Return (x, y) of the center of cell containing provided text 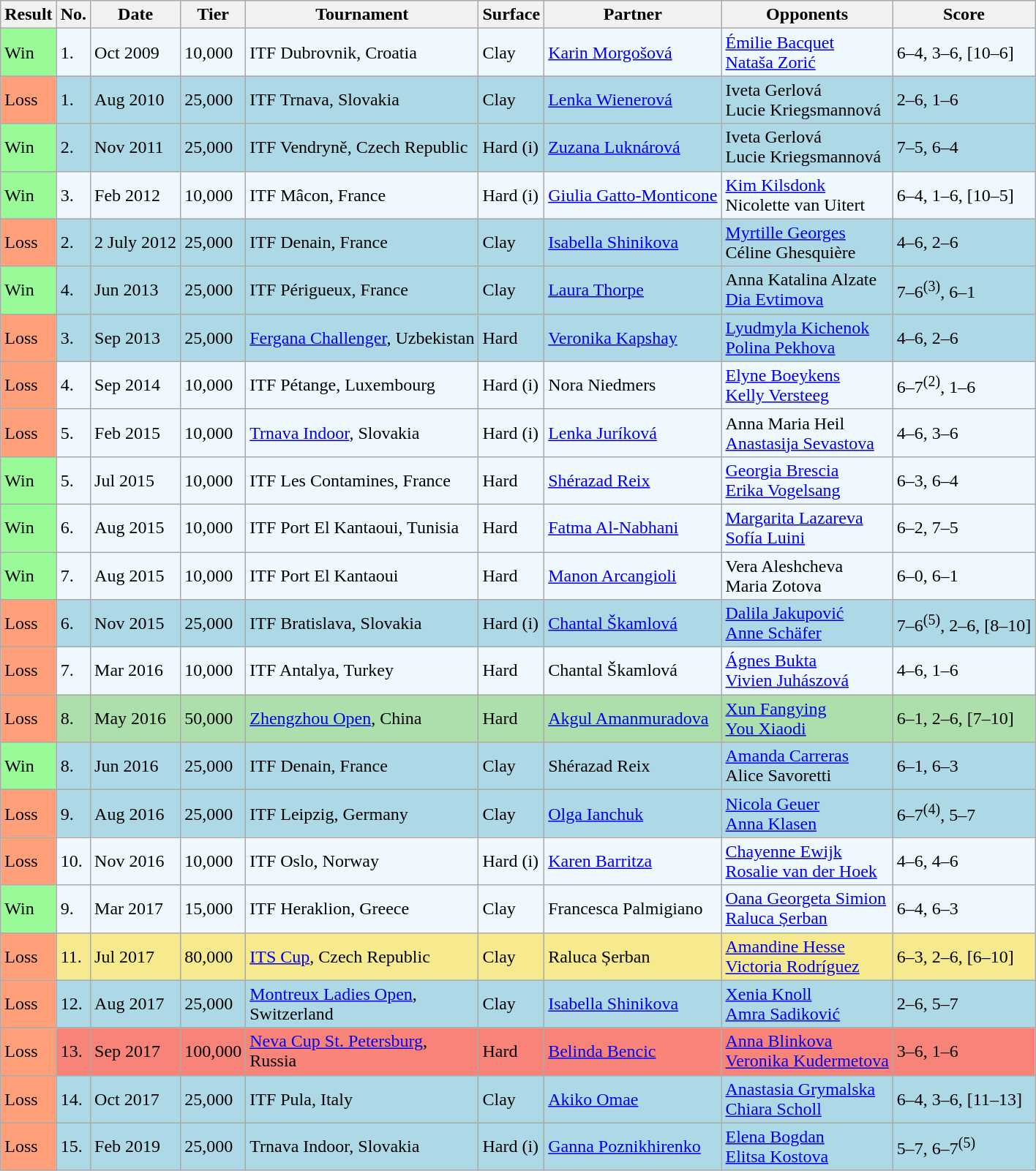
4–6, 3–6 (964, 433)
Result (29, 15)
Score (964, 15)
100,000 (214, 1052)
Karin Morgošová (633, 53)
Aug 2010 (136, 99)
6–1, 2–6, [7–10] (964, 718)
Francesca Palmigiano (633, 908)
7–6(3), 6–1 (964, 290)
4–6, 4–6 (964, 862)
50,000 (214, 718)
Oct 2017 (136, 1099)
13. (73, 1052)
6–7(4), 5–7 (964, 813)
5–7, 6–7(5) (964, 1147)
2–6, 1–6 (964, 99)
ITF Port El Kantaoui (362, 575)
Lenka Wienerová (633, 99)
2–6, 5–7 (964, 1004)
Elena Bogdan Elitsa Kostova (807, 1147)
Georgia Brescia Erika Vogelsang (807, 480)
ITF Oslo, Norway (362, 862)
Anna Maria Heil Anastasija Sevastova (807, 433)
May 2016 (136, 718)
Dalila Jakupović Anne Schäfer (807, 623)
Laura Thorpe (633, 290)
No. (73, 15)
Opponents (807, 15)
Amandine Hesse Victoria Rodríguez (807, 957)
15,000 (214, 908)
Date (136, 15)
Veronika Kapshay (633, 338)
Elyne Boeykens Kelly Versteeg (807, 385)
ITF Dubrovnik, Croatia (362, 53)
ITF Mâcon, France (362, 195)
Surface (511, 15)
Manon Arcangioli (633, 575)
Tier (214, 15)
10. (73, 862)
Nov 2015 (136, 623)
Mar 2017 (136, 908)
Nov 2016 (136, 862)
Raluca Șerban (633, 957)
Xenia Knoll Amra Sadiković (807, 1004)
ITF Antalya, Turkey (362, 671)
Sep 2014 (136, 385)
Feb 2019 (136, 1147)
2 July 2012 (136, 243)
Kim Kilsdonk Nicolette van Uitert (807, 195)
Zhengzhou Open, China (362, 718)
Giulia Gatto-Monticone (633, 195)
Jul 2015 (136, 480)
Aug 2017 (136, 1004)
ITF Vendryně, Czech Republic (362, 148)
6–4, 6–3 (964, 908)
Jun 2016 (136, 767)
80,000 (214, 957)
Émilie Bacquet Nataša Zorić (807, 53)
Jul 2017 (136, 957)
Vera Aleshcheva Maria Zotova (807, 575)
ITF Les Contamines, France (362, 480)
6–4, 3–6, [11–13] (964, 1099)
7–6(5), 2–6, [8–10] (964, 623)
Lyudmyla Kichenok Polina Pekhova (807, 338)
Feb 2015 (136, 433)
6–1, 6–3 (964, 767)
Zuzana Luknárová (633, 148)
3–6, 1–6 (964, 1052)
ITF Périgueux, France (362, 290)
ITF Pula, Italy (362, 1099)
6–4, 3–6, [10–6] (964, 53)
Ganna Poznikhirenko (633, 1147)
Margarita Lazareva Sofía Luini (807, 528)
Sep 2013 (136, 338)
6–3, 6–4 (964, 480)
Mar 2016 (136, 671)
Sep 2017 (136, 1052)
Akgul Amanmuradova (633, 718)
Aug 2016 (136, 813)
Amanda Carreras Alice Savoretti (807, 767)
Partner (633, 15)
ITF Port El Kantaoui, Tunisia (362, 528)
ITS Cup, Czech Republic (362, 957)
Karen Barritza (633, 862)
ITF Leipzig, Germany (362, 813)
Nov 2011 (136, 148)
Olga Ianchuk (633, 813)
Lenka Juríková (633, 433)
Fergana Challenger, Uzbekistan (362, 338)
4–6, 1–6 (964, 671)
Myrtille Georges Céline Ghesquière (807, 243)
Akiko Omae (633, 1099)
15. (73, 1147)
ITF Heraklion, Greece (362, 908)
Ágnes Bukta Vivien Juhászová (807, 671)
6–2, 7–5 (964, 528)
Feb 2012 (136, 195)
Xun Fangying You Xiaodi (807, 718)
Oct 2009 (136, 53)
Jun 2013 (136, 290)
6–3, 2–6, [6–10] (964, 957)
Fatma Al-Nabhani (633, 528)
6–0, 6–1 (964, 575)
6–4, 1–6, [10–5] (964, 195)
7–5, 6–4 (964, 148)
Montreux Ladies Open, Switzerland (362, 1004)
Tournament (362, 15)
Anna Katalina Alzate Dia Evtimova (807, 290)
11. (73, 957)
ITF Trnava, Slovakia (362, 99)
ITF Bratislava, Slovakia (362, 623)
Anna Blinkova Veronika Kudermetova (807, 1052)
Neva Cup St. Petersburg, Russia (362, 1052)
12. (73, 1004)
Oana Georgeta Simion Raluca Șerban (807, 908)
Anastasia Grymalska Chiara Scholl (807, 1099)
6–7(2), 1–6 (964, 385)
14. (73, 1099)
Belinda Bencic (633, 1052)
Nora Niedmers (633, 385)
ITF Pétange, Luxembourg (362, 385)
Nicola Geuer Anna Klasen (807, 813)
Chayenne Ewijk Rosalie van der Hoek (807, 862)
